Locate the cell with the specified text and output its (X, Y) center coordinate. 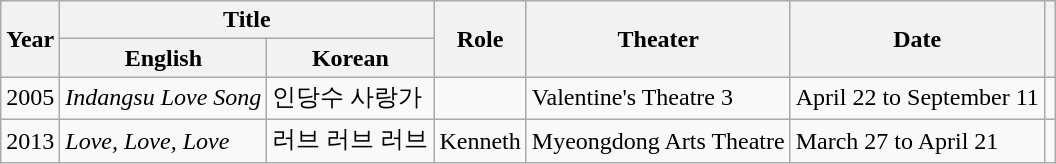
러브 러브 러브 (350, 140)
April 22 to September 11 (917, 98)
인당수 사랑가 (350, 98)
2013 (30, 140)
Myeongdong Arts Theatre (658, 140)
English (164, 58)
Title (247, 20)
Kenneth (480, 140)
Love, Love, Love (164, 140)
2005 (30, 98)
Role (480, 39)
Indangsu Love Song (164, 98)
Korean (350, 58)
Date (917, 39)
Year (30, 39)
March 27 to April 21 (917, 140)
Theater (658, 39)
Valentine's Theatre 3 (658, 98)
